Search for the cell housing the specified text and yield its [x, y] center coordinate. 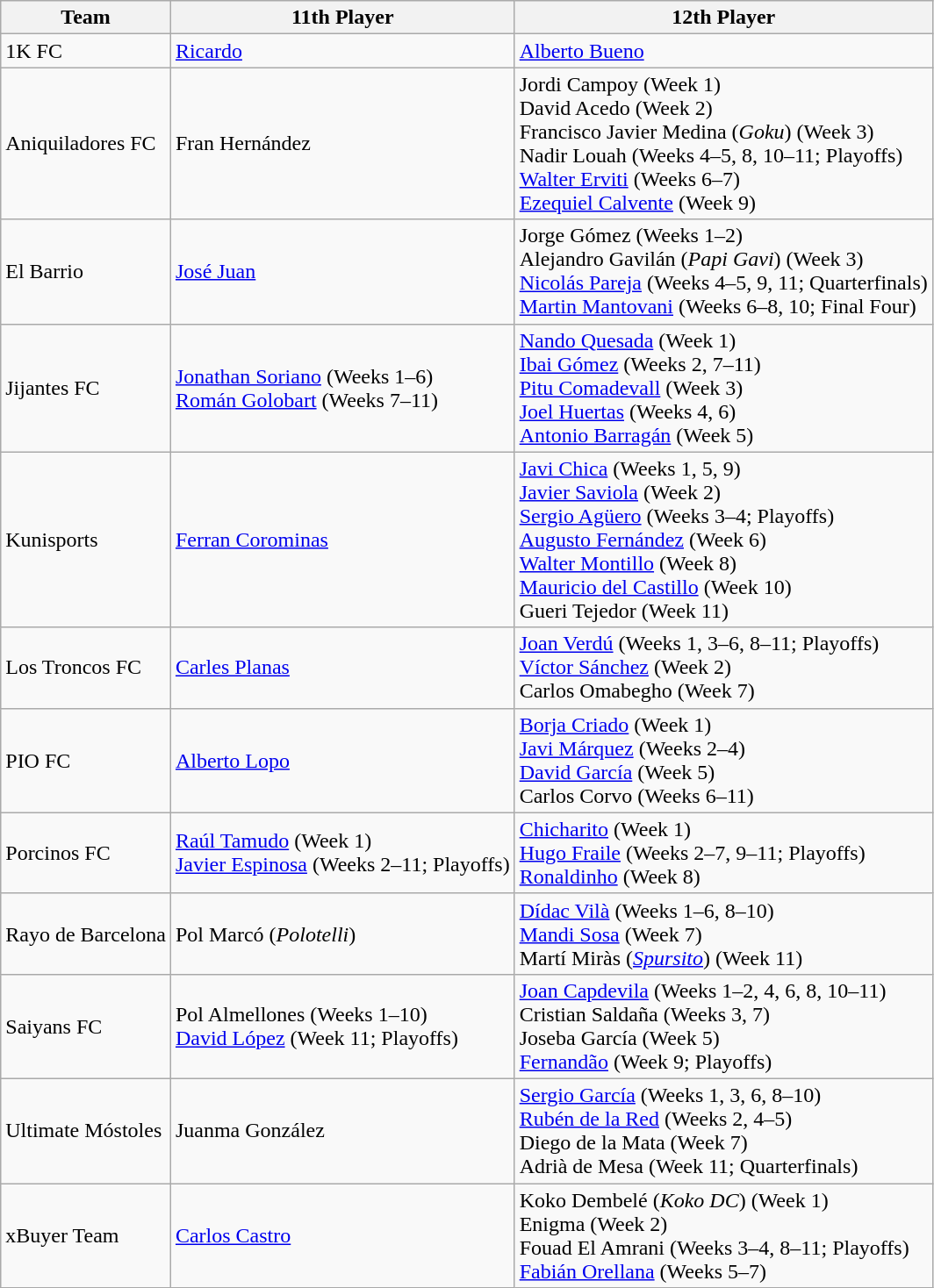
xBuyer Team [86, 1235]
11th Player [342, 18]
12th Player [723, 18]
Team [86, 18]
Jonathan Soriano (Weeks 1–6) Román Golobart (Weeks 7–11) [342, 388]
Ultimate Móstoles [86, 1130]
Los Troncos FC [86, 668]
Alberto Lopo [342, 760]
Joan Capdevila (Weeks 1–2, 4, 6, 8, 10–11) Cristian Saldaña (Weeks 3, 7) Joseba García (Week 5) Fernandão (Week 9; Playoffs) [723, 1027]
Nando Quesada (Week 1) Ibai Gómez (Weeks 2, 7–11) Pitu Comadevall (Week 3) Joel Huertas (Weeks 4, 6) Antonio Barragán (Week 5) [723, 388]
Dídac Vilà (Weeks 1–6, 8–10) Mandi Sosa (Week 7) Martí Miràs (Spursito) (Week 11) [723, 934]
Joan Verdú (Weeks 1, 3–6, 8–11; Playoffs) Víctor Sánchez (Week 2) Carlos Omabegho (Week 7) [723, 668]
Koko Dembelé (Koko DC) (Week 1) Enigma (Week 2) Fouad El Amrani (Weeks 3–4, 8–11; Playoffs) Fabián Orellana (Weeks 5–7) [723, 1235]
Borja Criado (Week 1) Javi Márquez (Weeks 2–4) David García (Week 5) Carlos Corvo (Weeks 6–11) [723, 760]
Chicharito (Week 1) Hugo Fraile (Weeks 2–7, 9–11; Playoffs) Ronaldinho (Week 8) [723, 853]
Carles Planas [342, 668]
Saiyans FC [86, 1027]
Raúl Tamudo (Week 1) Javier Espinosa (Weeks 2–11; Playoffs) [342, 853]
Pol Marcó (Polotelli) [342, 934]
Juanma González [342, 1130]
Kunisports [86, 540]
Jijantes FC [86, 388]
Fran Hernández [342, 144]
PIO FC [86, 760]
Pol Almellones (Weeks 1–10) David López (Week 11; Playoffs) [342, 1027]
José Juan [342, 272]
Ricardo [342, 51]
1K FC [86, 51]
Rayo de Barcelona [86, 934]
Alberto Bueno [723, 51]
Ferran Corominas [342, 540]
Porcinos FC [86, 853]
El Barrio [86, 272]
Carlos Castro [342, 1235]
Aniquiladores FC [86, 144]
Sergio García (Weeks 1, 3, 6, 8–10) Rubén de la Red (Weeks 2, 4–5) Diego de la Mata (Week 7) Adrià de Mesa (Week 11; Quarterfinals) [723, 1130]
